From the cell containing the given text, extract its center point as (X, Y) coordinate. 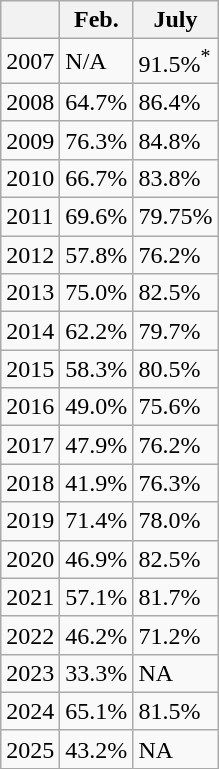
81.5% (176, 711)
2015 (30, 369)
78.0% (176, 521)
58.3% (96, 369)
2012 (30, 255)
2023 (30, 673)
83.8% (176, 178)
71.4% (96, 521)
2014 (30, 331)
46.2% (96, 635)
2020 (30, 559)
81.7% (176, 597)
71.2% (176, 635)
75.6% (176, 407)
Feb. (96, 20)
41.9% (96, 483)
91.5%* (176, 62)
66.7% (96, 178)
N/A (96, 62)
2017 (30, 445)
2010 (30, 178)
62.2% (96, 331)
79.75% (176, 217)
75.0% (96, 293)
79.7% (176, 331)
2021 (30, 597)
80.5% (176, 369)
49.0% (96, 407)
47.9% (96, 445)
46.9% (96, 559)
2019 (30, 521)
2022 (30, 635)
2025 (30, 749)
43.2% (96, 749)
2016 (30, 407)
2009 (30, 140)
84.8% (176, 140)
2013 (30, 293)
2007 (30, 62)
2008 (30, 102)
57.1% (96, 597)
July (176, 20)
65.1% (96, 711)
2011 (30, 217)
64.7% (96, 102)
2018 (30, 483)
86.4% (176, 102)
57.8% (96, 255)
2024 (30, 711)
33.3% (96, 673)
69.6% (96, 217)
